Determine the (x, y) coordinate at the center of the cell enclosing the given text.  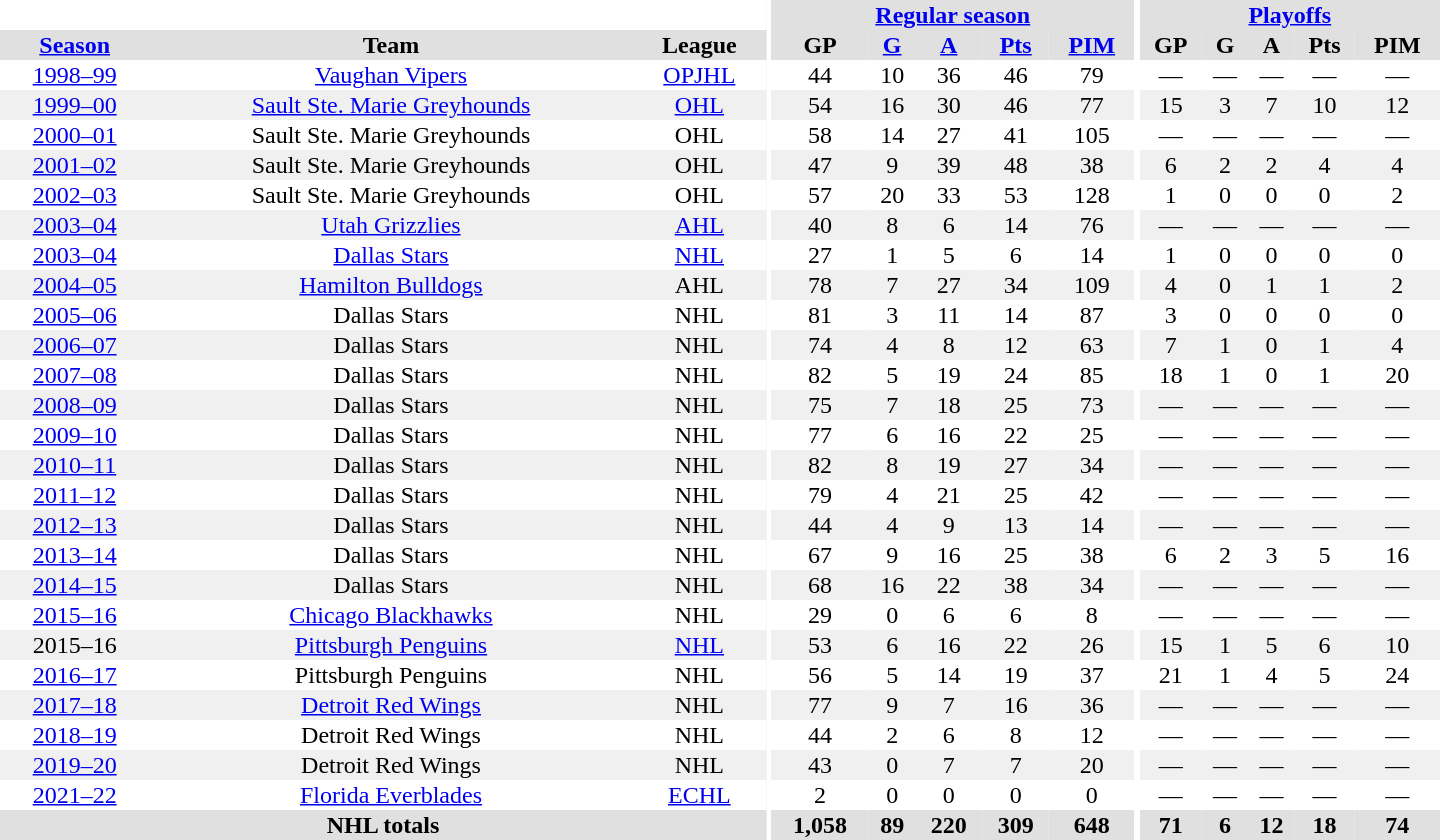
2008–09 (74, 405)
ECHL (700, 795)
220 (948, 825)
2000–01 (74, 135)
2013–14 (74, 555)
Playoffs (1290, 15)
109 (1092, 285)
2017–18 (74, 705)
2021–22 (74, 795)
68 (820, 585)
2007–08 (74, 375)
81 (820, 315)
2005–06 (74, 315)
47 (820, 165)
NHL totals (383, 825)
1999–00 (74, 105)
54 (820, 105)
Hamilton Bulldogs (390, 285)
57 (820, 195)
37 (1092, 675)
11 (948, 315)
Team (390, 45)
63 (1092, 345)
1,058 (820, 825)
League (700, 45)
2004–05 (74, 285)
89 (892, 825)
Season (74, 45)
Regular season (952, 15)
85 (1092, 375)
2006–07 (74, 345)
2010–11 (74, 465)
75 (820, 405)
56 (820, 675)
2018–19 (74, 735)
Utah Grizzlies (390, 225)
Florida Everblades (390, 795)
48 (1016, 165)
73 (1092, 405)
Chicago Blackhawks (390, 615)
2019–20 (74, 765)
309 (1016, 825)
OPJHL (700, 75)
105 (1092, 135)
2011–12 (74, 495)
76 (1092, 225)
2009–10 (74, 435)
71 (1171, 825)
2016–17 (74, 675)
41 (1016, 135)
40 (820, 225)
39 (948, 165)
2002–03 (74, 195)
43 (820, 765)
33 (948, 195)
29 (820, 615)
26 (1092, 645)
2001–02 (74, 165)
67 (820, 555)
Vaughan Vipers (390, 75)
2012–13 (74, 525)
128 (1092, 195)
58 (820, 135)
2014–15 (74, 585)
648 (1092, 825)
13 (1016, 525)
30 (948, 105)
1998–99 (74, 75)
78 (820, 285)
42 (1092, 495)
87 (1092, 315)
